Detect which cell encompasses the target text, then output its [x, y] center coordinate. 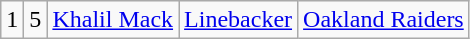
Linebacker [238, 20]
1 [12, 20]
5 [36, 20]
Khalil Mack [113, 20]
Oakland Raiders [384, 20]
